Return (x, y) of the center of cell containing provided text 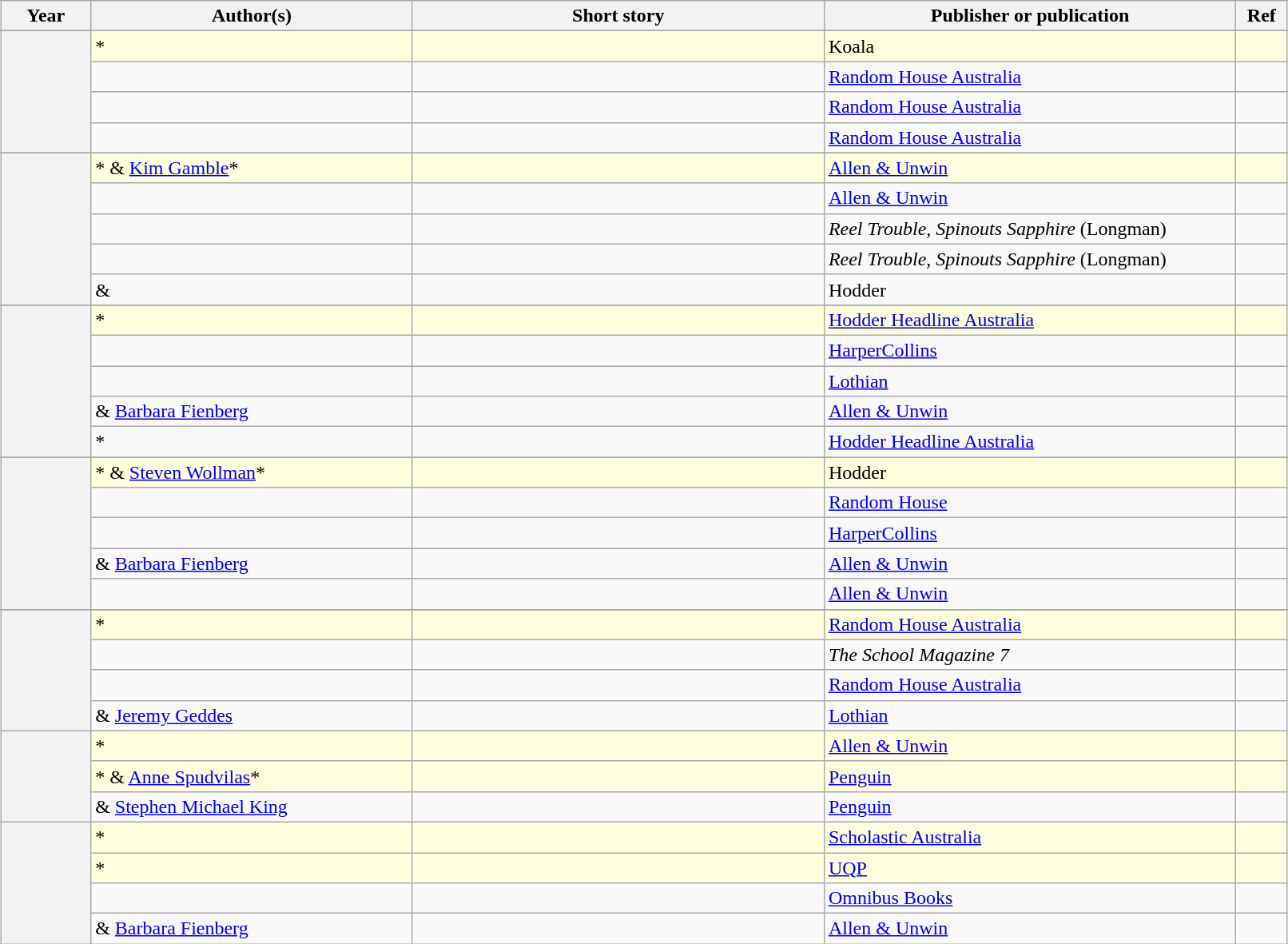
& Jeremy Geddes (252, 715)
* & Steven Wollman* (252, 472)
Ref (1262, 16)
Random House (1029, 503)
Year (46, 16)
Publisher or publication (1029, 16)
Author(s) (252, 16)
& Stephen Michael King (252, 807)
Koala (1029, 46)
The School Magazine 7 (1029, 655)
Scholastic Australia (1029, 837)
Omnibus Books (1029, 898)
& (252, 289)
UQP (1029, 867)
* & Kim Gamble* (252, 168)
Short story (618, 16)
* & Anne Spudvilas* (252, 776)
